Capture the cell that displays the provided text and extract its [x, y] central coordinate. 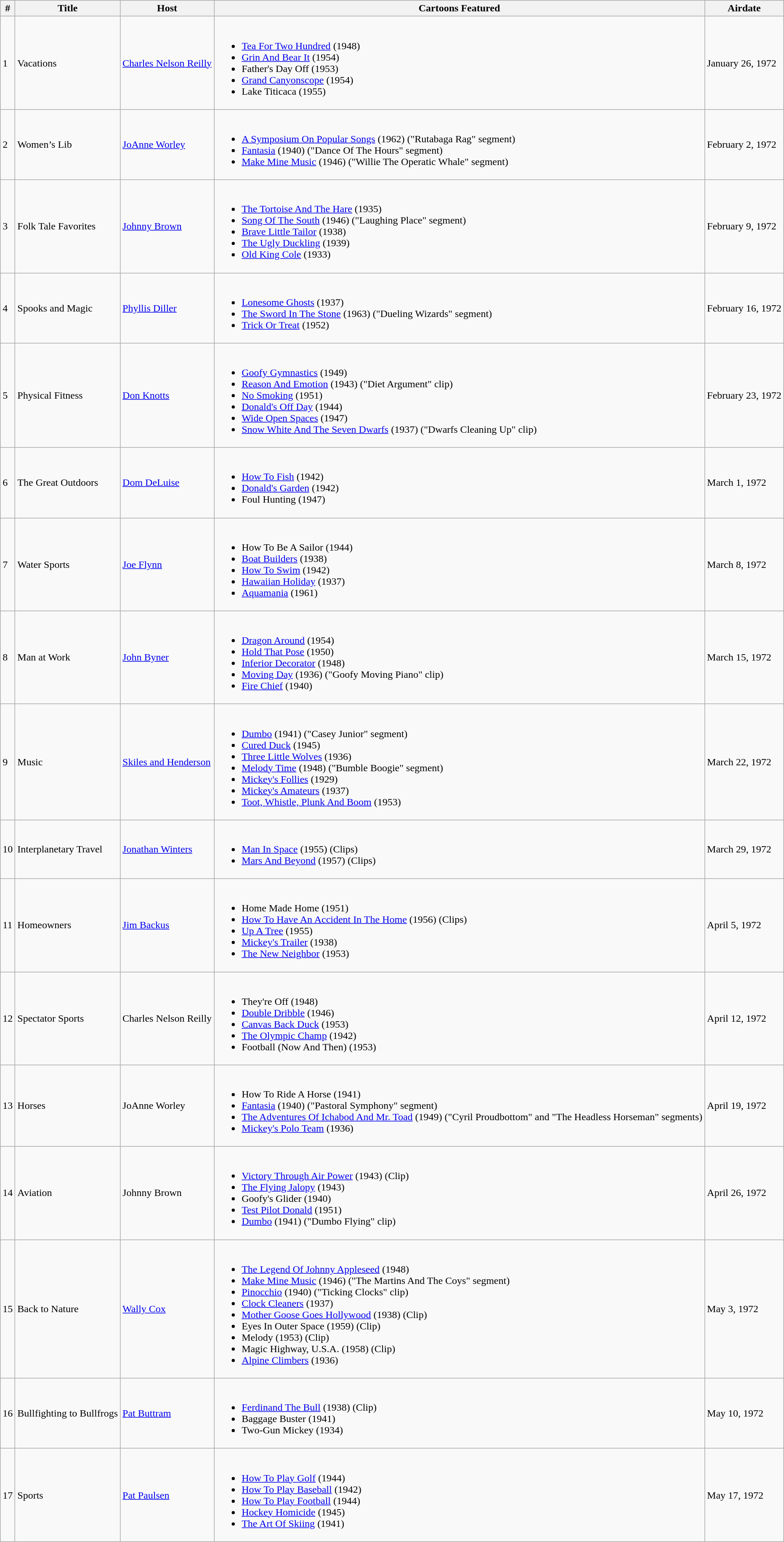
Cartoons Featured [460, 8]
How To Play Golf (1944)How To Play Baseball (1942)How To Play Football (1944)Hockey Homicide (1945)The Art Of Skiing (1941) [460, 1495]
March 29, 1972 [744, 849]
May 17, 1972 [744, 1495]
January 26, 1972 [744, 63]
February 2, 1972 [744, 145]
John Byner [167, 658]
Victory Through Air Power (1943) (Clip)The Flying Jalopy (1943)Goofy's Glider (1940)Test Pilot Donald (1951)Dumbo (1941) ("Dumbo Flying" clip) [460, 1193]
14 [8, 1193]
16 [8, 1414]
March 1, 1972 [744, 482]
Airdate [744, 8]
Physical Fitness [68, 395]
Spooks and Magic [68, 308]
Don Knotts [167, 395]
Interplanetary Travel [68, 849]
May 3, 1972 [744, 1309]
They're Off (1948)Double Dribble (1946)Canvas Back Duck (1953)The Olympic Champ (1942)Football (Now And Then) (1953) [460, 1018]
Vacations [68, 63]
Tea For Two Hundred (1948)Grin And Bear It (1954)Father's Day Off (1953)Grand Canyonscope (1954)Lake Titicaca (1955) [460, 63]
March 22, 1972 [744, 762]
Jim Backus [167, 925]
4 [8, 308]
Aviation [68, 1193]
Dragon Around (1954)Hold That Pose (1950)Inferior Decorator (1948)Moving Day (1936) ("Goofy Moving Piano" clip)Fire Chief (1940) [460, 658]
Music [68, 762]
Dom DeLuise [167, 482]
17 [8, 1495]
Joe Flynn [167, 564]
Home Made Home (1951)How To Have An Accident In The Home (1956) (Clips)Up A Tree (1955)Mickey's Trailer (1938)The New Neighbor (1953) [460, 925]
7 [8, 564]
April 5, 1972 [744, 925]
Title [68, 8]
Pat Paulsen [167, 1495]
Folk Tale Favorites [68, 226]
February 16, 1972 [744, 308]
The Great Outdoors [68, 482]
Homeowners [68, 925]
March 15, 1972 [744, 658]
# [8, 8]
13 [8, 1106]
Lonesome Ghosts (1937)The Sword In The Stone (1963) ("Dueling Wizards" segment)Trick Or Treat (1952) [460, 308]
9 [8, 762]
15 [8, 1309]
2 [8, 145]
Skiles and Henderson [167, 762]
10 [8, 849]
How To Fish (1942)Donald's Garden (1942)Foul Hunting (1947) [460, 482]
6 [8, 482]
Bullfighting to Bullfrogs [68, 1414]
How To Be A Sailor (1944)Boat Builders (1938)How To Swim (1942)Hawaiian Holiday (1937)Aquamania (1961) [460, 564]
April 12, 1972 [744, 1018]
Wally Cox [167, 1309]
February 23, 1972 [744, 395]
February 9, 1972 [744, 226]
11 [8, 925]
April 19, 1972 [744, 1106]
March 8, 1972 [744, 564]
Sports [68, 1495]
Jonathan Winters [167, 849]
1 [8, 63]
May 10, 1972 [744, 1414]
3 [8, 226]
Man In Space (1955) (Clips)Mars And Beyond (1957) (Clips) [460, 849]
Back to Nature [68, 1309]
Phyllis Diller [167, 308]
Water Sports [68, 564]
12 [8, 1018]
8 [8, 658]
Horses [68, 1106]
Pat Buttram [167, 1414]
5 [8, 395]
Man at Work [68, 658]
April 26, 1972 [744, 1193]
Spectator Sports [68, 1018]
Host [167, 8]
Women’s Lib [68, 145]
Ferdinand The Bull (1938) (Clip)Baggage Buster (1941)Two-Gun Mickey (1934) [460, 1414]
